From the cell containing the given text, extract its center point as (x, y) coordinate. 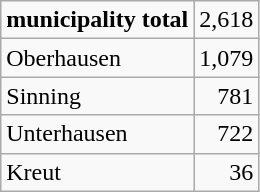
36 (226, 172)
Sinning (98, 96)
1,079 (226, 58)
781 (226, 96)
Oberhausen (98, 58)
municipality total (98, 20)
Kreut (98, 172)
2,618 (226, 20)
722 (226, 134)
Unterhausen (98, 134)
